For the text-containing cell, return its midpoint in [X, Y] coordinate format. 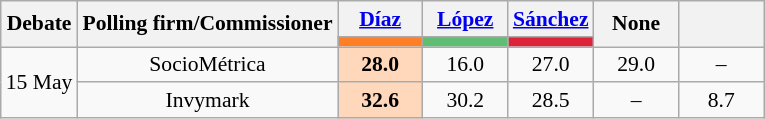
None [636, 24]
30.2 [466, 101]
27.0 [551, 65]
SocioMétrica [207, 65]
15 May [40, 82]
28.5 [551, 101]
Díaz [380, 19]
Invymark [207, 101]
16.0 [466, 65]
28.0 [380, 65]
Sánchez [551, 19]
32.6 [380, 101]
Debate [40, 24]
Polling firm/Commissioner [207, 24]
29.0 [636, 65]
López [466, 19]
8.7 [722, 101]
